Locate the cell with the specified text and output its [x, y] center coordinate. 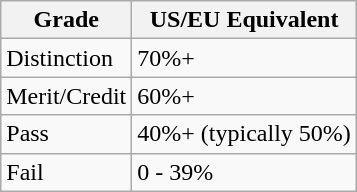
0 - 39% [244, 172]
Distinction [66, 58]
70%+ [244, 58]
Pass [66, 134]
Merit/Credit [66, 96]
Grade [66, 20]
60%+ [244, 96]
40%+ (typically 50%) [244, 134]
US/EU Equivalent [244, 20]
Fail [66, 172]
